Capture the cell that displays the provided text and extract its (x, y) central coordinate. 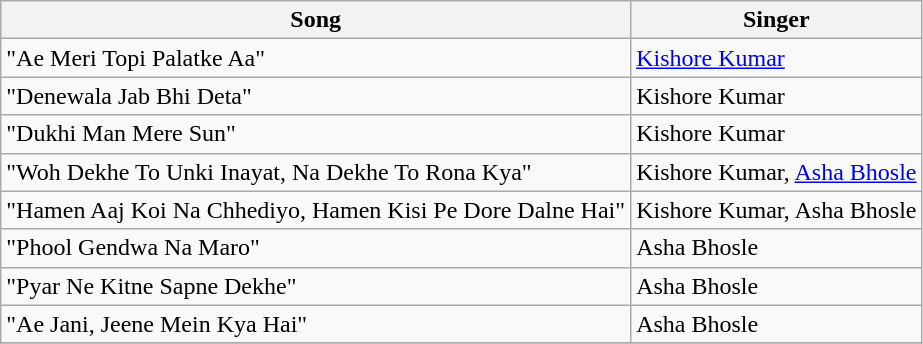
"Pyar Ne Kitne Sapne Dekhe" (316, 286)
Song (316, 20)
"Hamen Aaj Koi Na Chhediyo, Hamen Kisi Pe Dore Dalne Hai" (316, 210)
Singer (776, 20)
"Ae Meri Topi Palatke Aa" (316, 58)
"Ae Jani, Jeene Mein Kya Hai" (316, 324)
"Dukhi Man Mere Sun" (316, 134)
"Woh Dekhe To Unki Inayat, Na Dekhe To Rona Kya" (316, 172)
"Denewala Jab Bhi Deta" (316, 96)
"Phool Gendwa Na Maro" (316, 248)
